Identify which cell holds the provided text, then report its [x, y] central coordinate. 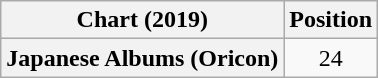
Japanese Albums (Oricon) [142, 58]
Position [331, 20]
24 [331, 58]
Chart (2019) [142, 20]
